Locate the cell with the specified text and output its [X, Y] center coordinate. 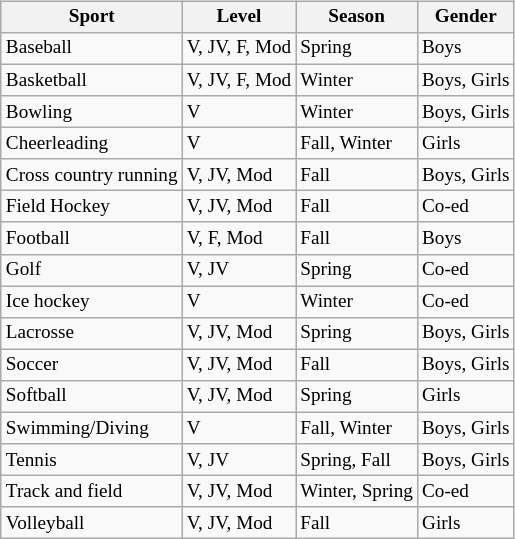
Soccer [92, 365]
Cross country running [92, 175]
Sport [92, 17]
Lacrosse [92, 333]
Season [357, 17]
Field Hockey [92, 207]
Winter, Spring [357, 492]
Tennis [92, 460]
Swimming/Diving [92, 428]
Softball [92, 397]
Basketball [92, 80]
Level [239, 17]
Track and field [92, 492]
Ice hockey [92, 302]
Golf [92, 270]
V, F, Mod [239, 238]
Gender [466, 17]
Baseball [92, 49]
Cheerleading [92, 144]
Volleyball [92, 523]
Spring, Fall [357, 460]
Football [92, 238]
Bowling [92, 112]
